Search for the cell housing the specified text and yield its (x, y) center coordinate. 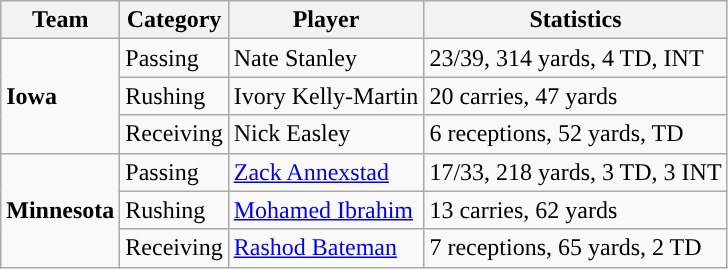
Nick Easley (326, 134)
Ivory Kelly-Martin (326, 96)
Minnesota (60, 210)
Nate Stanley (326, 58)
Team (60, 20)
7 receptions, 65 yards, 2 TD (576, 248)
17/33, 218 yards, 3 TD, 3 INT (576, 172)
13 carries, 62 yards (576, 210)
Rashod Bateman (326, 248)
Player (326, 20)
20 carries, 47 yards (576, 96)
Mohamed Ibrahim (326, 210)
Category (174, 20)
23/39, 314 yards, 4 TD, INT (576, 58)
Statistics (576, 20)
Zack Annexstad (326, 172)
6 receptions, 52 yards, TD (576, 134)
Iowa (60, 96)
